Scan for the cell matching the given text and deliver its (x, y) coordinate at center. 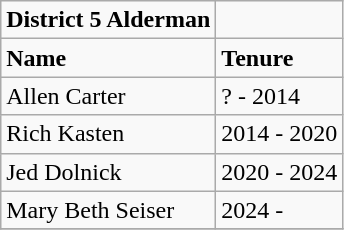
Name (108, 58)
Jed Dolnick (108, 172)
Rich Kasten (108, 134)
Tenure (280, 58)
Allen Carter (108, 96)
District 5 Alderman (108, 20)
2024 - (280, 210)
? - 2014 (280, 96)
2014 - 2020 (280, 134)
Mary Beth Seiser (108, 210)
2020 - 2024 (280, 172)
